Scan for the cell matching the given text and deliver its [x, y] coordinate at center. 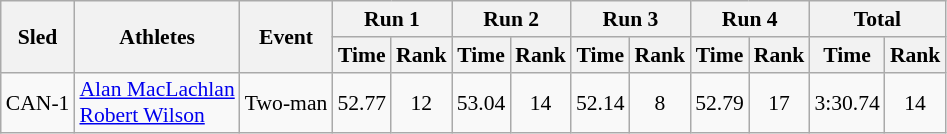
52.77 [362, 102]
52.79 [720, 102]
Sled [38, 36]
Run 3 [630, 19]
Alan MacLachlanRobert Wilson [156, 102]
Run 4 [750, 19]
Run 2 [512, 19]
Two-man [286, 102]
12 [422, 102]
Run 1 [392, 19]
Athletes [156, 36]
Total [877, 19]
17 [780, 102]
53.04 [482, 102]
52.14 [600, 102]
8 [660, 102]
Event [286, 36]
3:30.74 [846, 102]
CAN-1 [38, 102]
